Output the (X, Y) coordinate of the center of the cell containing the given text.  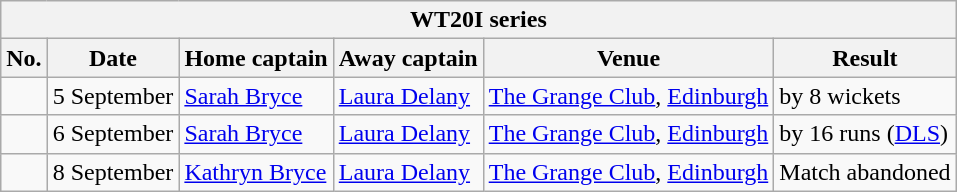
by 16 runs (DLS) (865, 134)
Home captain (256, 58)
6 September (113, 134)
by 8 wickets (865, 96)
Away captain (408, 58)
Match abandoned (865, 172)
Kathryn Bryce (256, 172)
5 September (113, 96)
Venue (628, 58)
Result (865, 58)
No. (24, 58)
WT20I series (478, 20)
8 September (113, 172)
Date (113, 58)
